Find where the given text appears and provide that cell's center as [x, y] coordinate. 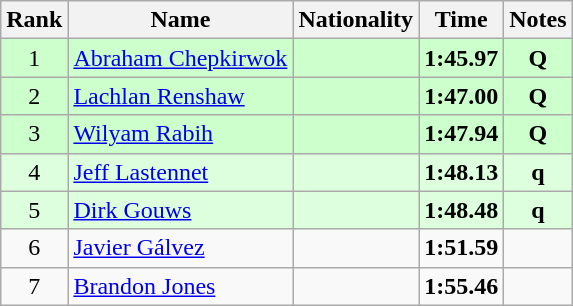
Brandon Jones [180, 286]
1:48.13 [462, 172]
1 [34, 58]
Name [180, 20]
Lachlan Renshaw [180, 96]
Javier Gálvez [180, 248]
Rank [34, 20]
Jeff Lastennet [180, 172]
1:55.46 [462, 286]
3 [34, 134]
Notes [538, 20]
Wilyam Rabih [180, 134]
1:51.59 [462, 248]
6 [34, 248]
1:47.94 [462, 134]
1:47.00 [462, 96]
Abraham Chepkirwok [180, 58]
1:48.48 [462, 210]
5 [34, 210]
1:45.97 [462, 58]
7 [34, 286]
Nationality [356, 20]
2 [34, 96]
Time [462, 20]
Dirk Gouws [180, 210]
4 [34, 172]
